Scan for the cell matching the given text and deliver its [x, y] coordinate at center. 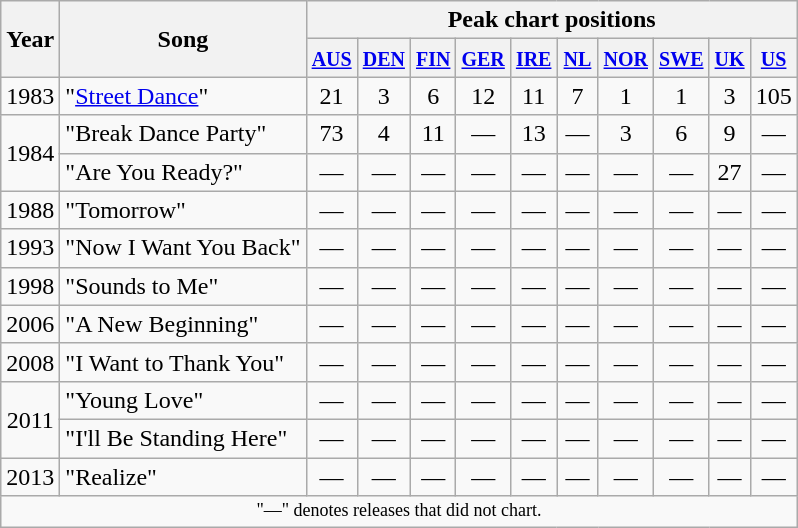
IRE [534, 58]
1998 [30, 286]
"A New Beginning" [183, 324]
105 [774, 96]
1993 [30, 248]
AUS [332, 58]
UK [730, 58]
1988 [30, 210]
"Are You Ready?" [183, 172]
"Now I Want You Back" [183, 248]
Song [183, 39]
21 [332, 96]
4 [384, 134]
9 [730, 134]
Year [30, 39]
"Street Dance" [183, 96]
SWE [682, 58]
13 [534, 134]
"Break Dance Party" [183, 134]
"Realize" [183, 477]
27 [730, 172]
GER [483, 58]
73 [332, 134]
Peak chart positions [552, 20]
1983 [30, 96]
"I Want to Thank You" [183, 362]
"Young Love" [183, 400]
"Sounds to Me" [183, 286]
7 [578, 96]
2006 [30, 324]
"I'll Be Standing Here" [183, 438]
US [774, 58]
1984 [30, 153]
2008 [30, 362]
NL [578, 58]
NOR [626, 58]
FIN [433, 58]
DEN [384, 58]
"Tomorrow" [183, 210]
"—" denotes releases that did not chart. [399, 512]
12 [483, 96]
2011 [30, 419]
2013 [30, 477]
